From the cell containing the given text, extract its center point as (X, Y) coordinate. 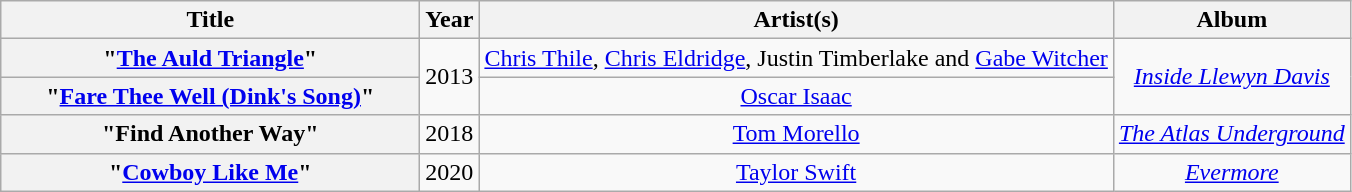
Inside Llewyn Davis (1232, 77)
Album (1232, 20)
"The Auld Triangle" (210, 58)
The Atlas Underground (1232, 134)
Year (450, 20)
2013 (450, 77)
Title (210, 20)
Artist(s) (796, 20)
2020 (450, 172)
Tom Morello (796, 134)
"Find Another Way" (210, 134)
2018 (450, 134)
"Fare Thee Well (Dink's Song)" (210, 96)
"Cowboy Like Me" (210, 172)
Oscar Isaac (796, 96)
Taylor Swift (796, 172)
Chris Thile, Chris Eldridge, Justin Timberlake and Gabe Witcher (796, 58)
Evermore (1232, 172)
